Extract the [X, Y] coordinate from the center of the cell holding the provided text.  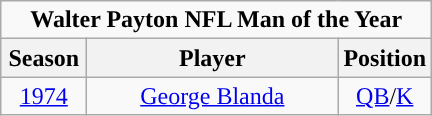
1974 [44, 96]
Walter Payton NFL Man of the Year [216, 20]
Position [385, 58]
Player [212, 58]
George Blanda [212, 96]
QB/K [385, 96]
Season [44, 58]
